Determine the (x, y) coordinate at the center of the cell enclosing the given text.  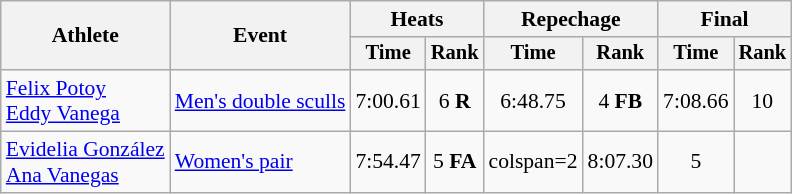
8:07.30 (620, 162)
colspan=2 (532, 162)
7:08.66 (696, 100)
5 (696, 162)
Evidelia GonzálezAna Vanegas (86, 162)
10 (763, 100)
Felix PotoyEddy Vanega (86, 100)
7:00.61 (388, 100)
6:48.75 (532, 100)
Heats (416, 19)
7:54.47 (388, 162)
Athlete (86, 36)
Men's double sculls (260, 100)
Repechage (570, 19)
5 FA (455, 162)
4 FB (620, 100)
Event (260, 36)
Final (724, 19)
Women's pair (260, 162)
6 R (455, 100)
